Capture the cell that displays the provided text and extract its [X, Y] central coordinate. 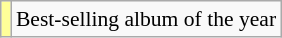
Best-selling album of the year [146, 19]
